Determine the [x, y] coordinate at the center of the cell enclosing the given text.  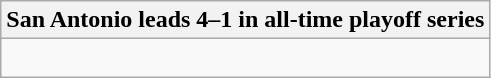
San Antonio leads 4–1 in all-time playoff series [246, 20]
